Pinpoint the cell where the given text exists, returning its [x, y] midpoint coordinate. 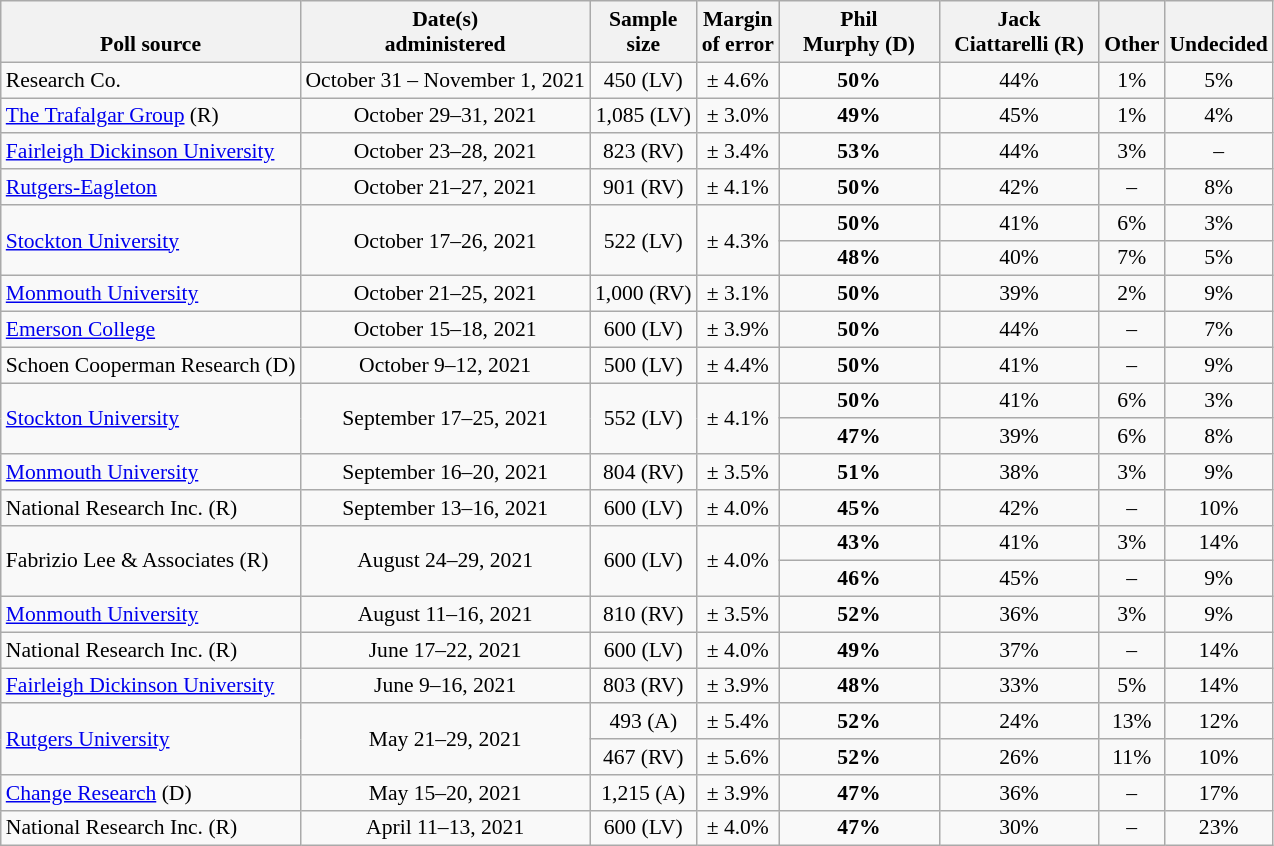
1,085 (LV) [644, 116]
Change Research (D) [151, 793]
467 (RV) [644, 757]
17% [1218, 793]
May 21–29, 2021 [445, 740]
53% [859, 152]
August 11–16, 2021 [445, 615]
September 16–20, 2021 [445, 472]
JackCiattarelli (R) [1019, 32]
4% [1218, 116]
493 (A) [644, 722]
37% [1019, 650]
± 4.4% [738, 365]
PhilMurphy (D) [859, 32]
23% [1218, 828]
901 (RV) [644, 187]
1,000 (RV) [644, 294]
46% [859, 579]
810 (RV) [644, 615]
30% [1019, 828]
38% [1019, 472]
± 5.6% [738, 757]
Research Co. [151, 80]
October 31 – November 1, 2021 [445, 80]
Undecided [1218, 32]
40% [1019, 258]
The Trafalgar Group (R) [151, 116]
500 (LV) [644, 365]
Date(s)administered [445, 32]
October 21–25, 2021 [445, 294]
October 9–12, 2021 [445, 365]
June 9–16, 2021 [445, 686]
Marginof error [738, 32]
May 15–20, 2021 [445, 793]
October 29–31, 2021 [445, 116]
April 11–13, 2021 [445, 828]
± 3.1% [738, 294]
June 17–22, 2021 [445, 650]
October 21–27, 2021 [445, 187]
823 (RV) [644, 152]
Samplesize [644, 32]
± 5.4% [738, 722]
Rutgers-Eagleton [151, 187]
Emerson College [151, 330]
51% [859, 472]
± 4.3% [738, 240]
450 (LV) [644, 80]
12% [1218, 722]
13% [1132, 722]
24% [1019, 722]
Schoen Cooperman Research (D) [151, 365]
September 13–16, 2021 [445, 508]
± 4.6% [738, 80]
Rutgers University [151, 740]
Fabrizio Lee & Associates (R) [151, 560]
803 (RV) [644, 686]
Other [1132, 32]
11% [1132, 757]
± 3.4% [738, 152]
522 (LV) [644, 240]
October 15–18, 2021 [445, 330]
26% [1019, 757]
Poll source [151, 32]
± 3.0% [738, 116]
33% [1019, 686]
552 (LV) [644, 418]
August 24–29, 2021 [445, 560]
September 17–25, 2021 [445, 418]
804 (RV) [644, 472]
October 17–26, 2021 [445, 240]
43% [859, 543]
2% [1132, 294]
1,215 (A) [644, 793]
October 23–28, 2021 [445, 152]
